Locate the cell with the specified text and output its [x, y] center coordinate. 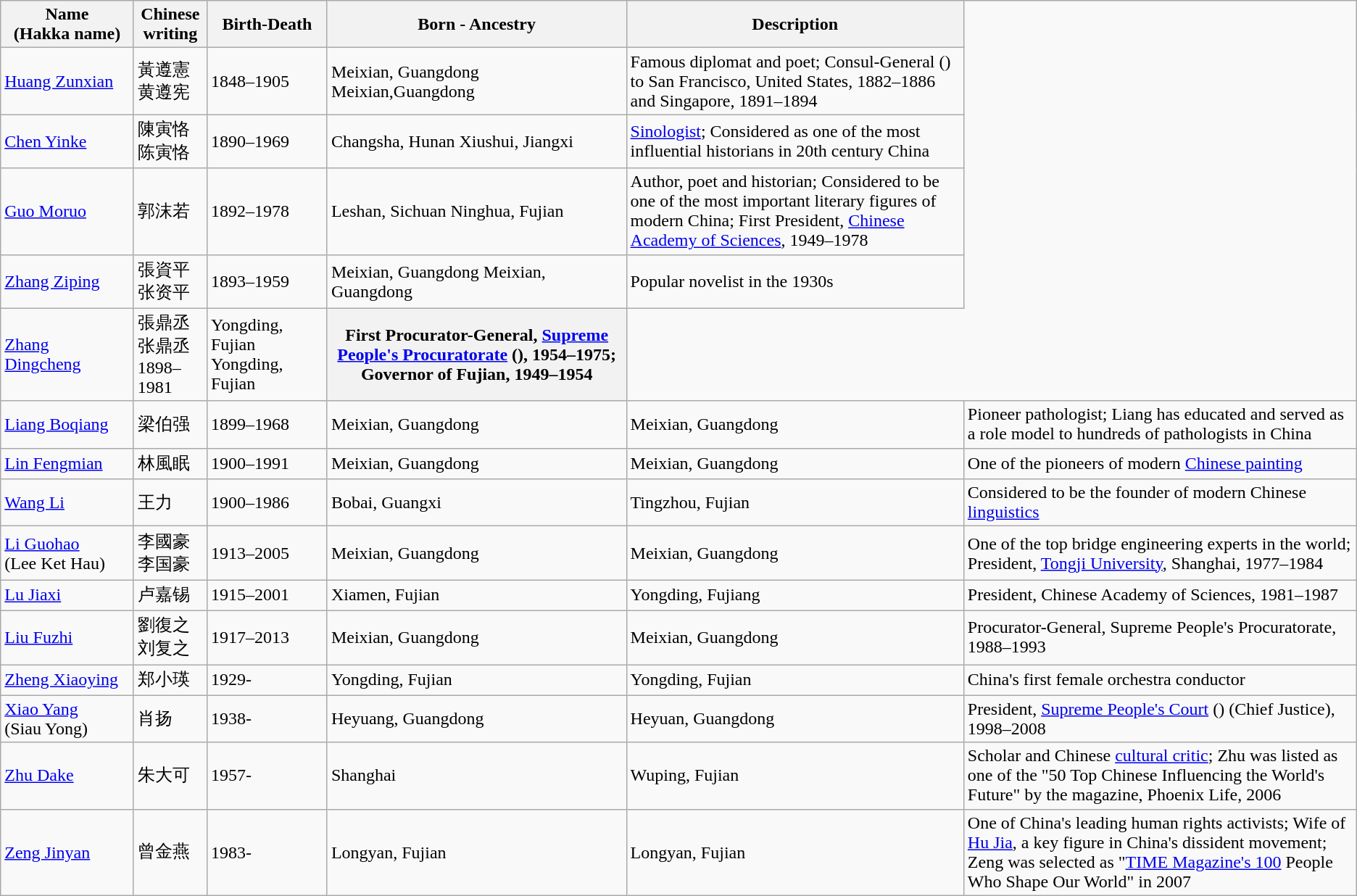
Heyuan, Guangdong [794, 719]
張資平张资平 [170, 281]
Meixian, Guangdong Meixian,Guangdong [477, 81]
黃遵憲黄遵宪 [170, 81]
Xiamen, Fujian [477, 596]
Changsha, Hunan Xiushui, Jiangxi [477, 141]
Li Guohao(Lee Ket Hau) [67, 553]
1915–2001 [267, 596]
1938- [267, 719]
Lu Jiaxi [67, 596]
Birth-Death [267, 25]
Meixian, Guangdong Meixian, Guangdong [477, 281]
Pioneer pathologist; Liang has educated and served as a role model to hundreds of pathologists in China [1160, 425]
Heyuang, Guangdong [477, 719]
Sinologist; Considered as one of the most influential historians in 20th century China [794, 141]
1890–1969 [267, 141]
Liang Boqiang [67, 425]
Shanghai [477, 776]
林風眠 [170, 464]
Yongding, Fujian Yongding, Fujian [267, 354]
1900–1991 [267, 464]
劉復之刘复之 [170, 637]
1892–1978 [267, 212]
Tingzhou, Fujian [794, 503]
Zhu Dake [67, 776]
王力 [170, 503]
1848–1905 [267, 81]
Considered to be the founder of modern Chinese linguistics [1160, 503]
President, Supreme People's Court () (Chief Justice), 1998–2008 [1160, 719]
One of the top bridge engineering experts in the world; President, Tongji University, Shanghai, 1977–1984 [1160, 553]
李國豪李国豪 [170, 553]
1899–1968 [267, 425]
Wang Li [67, 503]
President, Chinese Academy of Sciences, 1981–1987 [1160, 596]
郭沫若 [170, 212]
Description [794, 25]
Bobai, Guangxi [477, 503]
張鼎丞张鼎丞 1898–1981 [170, 354]
Yongding, Fujiang [794, 596]
Zheng Xiaoying [67, 680]
卢嘉锡 [170, 596]
1957- [267, 776]
1913–2005 [267, 553]
Zhang Dingcheng [67, 354]
1929- [267, 680]
Procurator-General, Supreme People's Procuratorate, 1988–1993 [1160, 637]
Lin Fengmian [67, 464]
朱大可 [170, 776]
China's first female orchestra conductor [1160, 680]
1983- [267, 853]
Famous diplomat and poet; Consul-General () to San Francisco, United States, 1882–1886 and Singapore, 1891–1894 [794, 81]
Born - Ancestry [477, 25]
Huang Zunxian [67, 81]
Chen Yinke [67, 141]
Zeng Jinyan [67, 853]
Leshan, Sichuan Ninghua, Fujian [477, 212]
Liu Fuzhi [67, 637]
郑小瑛 [170, 680]
Xiao Yang(Siau Yong) [67, 719]
Name(Hakka name) [67, 25]
梁伯强 [170, 425]
陳寅恪陈寅恪 [170, 141]
1917–2013 [267, 637]
1893–1959 [267, 281]
曾金燕 [170, 853]
First Procurator-General, Supreme People's Procuratorate (), 1954–1975; Governor of Fujian, 1949–1954 [477, 354]
Wuping, Fujian [794, 776]
Zhang Ziping [67, 281]
One of the pioneers of modern Chinese painting [1160, 464]
肖扬 [170, 719]
Chinese writing [170, 25]
Scholar and Chinese cultural critic; Zhu was listed as one of the "50 Top Chinese Influencing the World's Future" by the magazine, Phoenix Life, 2006 [1160, 776]
1900–1986 [267, 503]
Popular novelist in the 1930s [794, 281]
Guo Moruo [67, 212]
